Output the (X, Y) coordinate of the center of the cell containing the given text.  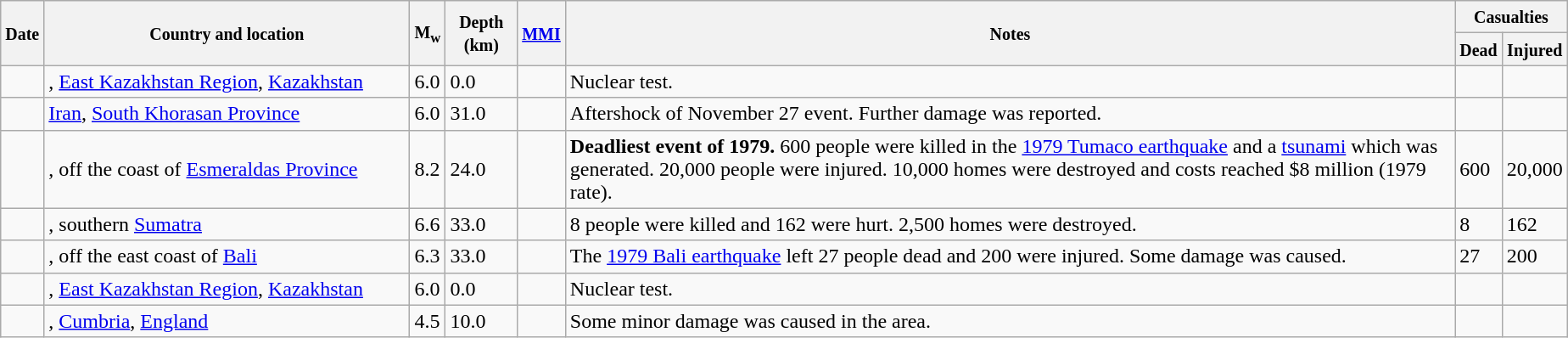
, off the east coast of Bali (227, 256)
Dead (1479, 49)
200 (1534, 256)
27 (1479, 256)
, southern Sumatra (227, 224)
6.6 (428, 224)
MMI (541, 33)
Injured (1534, 49)
Casualties (1512, 17)
, Cumbria, England (227, 321)
8 (1479, 224)
162 (1534, 224)
Iran, South Khorasan Province (227, 114)
Some minor damage was caused in the area. (1010, 321)
Mw (428, 33)
600 (1479, 169)
31.0 (482, 114)
Aftershock of November 27 event. Further damage was reported. (1010, 114)
8 people were killed and 162 were hurt. 2,500 homes were destroyed. (1010, 224)
Country and location (227, 33)
The 1979 Bali earthquake left 27 people dead and 200 were injured. Some damage was caused. (1010, 256)
Depth (km) (482, 33)
10.0 (482, 321)
, off the coast of Esmeraldas Province (227, 169)
8.2 (428, 169)
6.3 (428, 256)
Date (22, 33)
Notes (1010, 33)
20,000 (1534, 169)
4.5 (428, 321)
24.0 (482, 169)
